Search for the cell housing the specified text and yield its [X, Y] center coordinate. 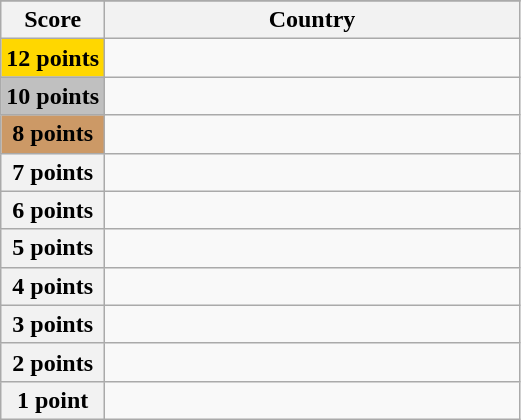
7 points [53, 172]
Score [53, 20]
2 points [53, 362]
4 points [53, 286]
3 points [53, 324]
Country [312, 20]
10 points [53, 96]
12 points [53, 58]
1 point [53, 400]
6 points [53, 210]
8 points [53, 134]
5 points [53, 248]
